Extract the [x, y] coordinate from the center of the cell holding the provided text.  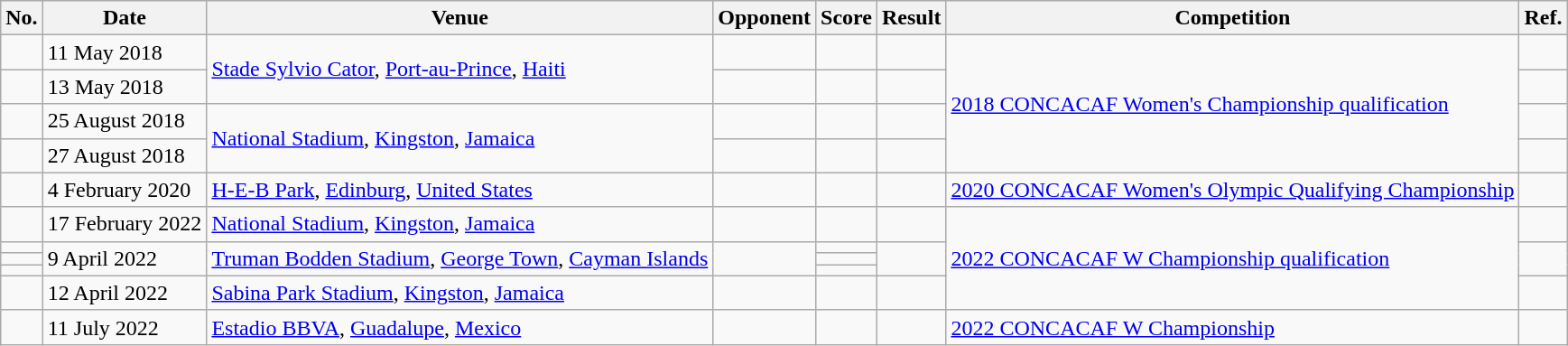
No. [22, 18]
11 July 2022 [125, 327]
Venue [460, 18]
Stade Sylvio Cator, Port-au-Prince, Haiti [460, 70]
11 May 2018 [125, 52]
13 May 2018 [125, 87]
2022 CONCACAF W Championship qualification [1233, 258]
2018 CONCACAF Women's Championship qualification [1233, 104]
Result [912, 18]
17 February 2022 [125, 224]
25 August 2018 [125, 121]
H-E-B Park, Edinburg, United States [460, 190]
Competition [1233, 18]
12 April 2022 [125, 293]
Date [125, 18]
Truman Bodden Stadium, George Town, Cayman Islands [460, 258]
9 April 2022 [125, 258]
Score [847, 18]
Opponent [765, 18]
27 August 2018 [125, 155]
2020 CONCACAF Women's Olympic Qualifying Championship [1233, 190]
2022 CONCACAF W Championship [1233, 327]
Ref. [1544, 18]
4 February 2020 [125, 190]
Estadio BBVA, Guadalupe, Mexico [460, 327]
Sabina Park Stadium, Kingston, Jamaica [460, 293]
